Determine the (x, y) coordinate at the center of the cell enclosing the given text.  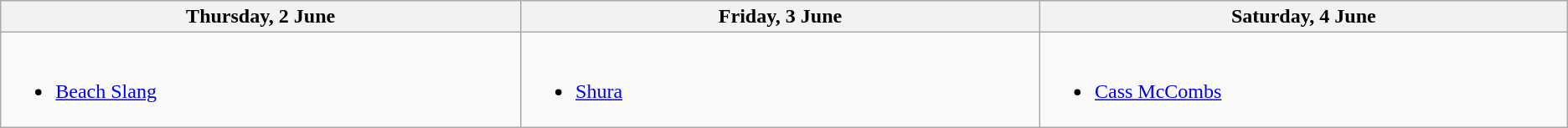
Friday, 3 June (781, 17)
Shura (781, 80)
Thursday, 2 June (261, 17)
Saturday, 4 June (1303, 17)
Cass McCombs (1303, 80)
Beach Slang (261, 80)
